Determine the [x, y] coordinate at the center of the cell enclosing the given text.  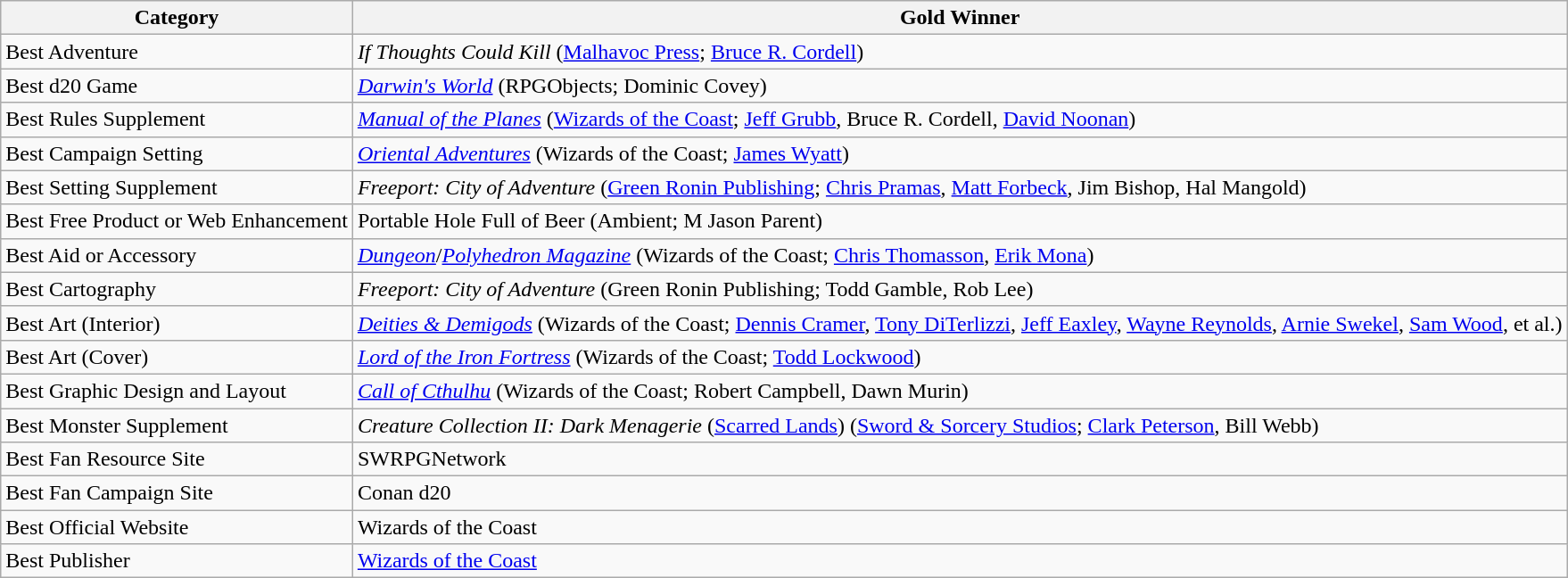
Freeport: City of Adventure (Green Ronin Publishing; Todd Gamble, Rob Lee) [960, 289]
Best Official Website [177, 527]
Manual of the Planes (Wizards of the Coast; Jeff Grubb, Bruce R. Cordell, David Noonan) [960, 120]
Best Art (Interior) [177, 323]
Gold Winner [960, 18]
Best Adventure [177, 52]
If Thoughts Could Kill (Malhavoc Press; Bruce R. Cordell) [960, 52]
SWRPGNetwork [960, 459]
Oriental Adventures (Wizards of the Coast; James Wyatt) [960, 153]
Best Setting Supplement [177, 187]
Best Aid or Accessory [177, 255]
Lord of the Iron Fortress (Wizards of the Coast; Todd Lockwood) [960, 357]
Best Graphic Design and Layout [177, 391]
Best Rules Supplement [177, 120]
Conan d20 [960, 493]
Call of Cthulhu (Wizards of the Coast; Robert Campbell, Dawn Murin) [960, 391]
Portable Hole Full of Beer (Ambient; M Jason Parent) [960, 221]
Best Publisher [177, 561]
Dungeon/Polyhedron Magazine (Wizards of the Coast; Chris Thomasson, Erik Mona) [960, 255]
Best Fan Campaign Site [177, 493]
Best Free Product or Web Enhancement [177, 221]
Freeport: City of Adventure (Green Ronin Publishing; Chris Pramas, Matt Forbeck, Jim Bishop, Hal Mangold) [960, 187]
Best d20 Game [177, 86]
Best Monster Supplement [177, 425]
Deities & Demigods (Wizards of the Coast; Dennis Cramer, Tony DiTerlizzi, Jeff Eaxley, Wayne Reynolds, Arnie Swekel, Sam Wood, et al.) [960, 323]
Best Campaign Setting [177, 153]
Darwin's World (RPGObjects; Dominic Covey) [960, 86]
Best Cartography [177, 289]
Creature Collection II: Dark Menagerie (Scarred Lands) (Sword & Sorcery Studios; Clark Peterson, Bill Webb) [960, 425]
Category [177, 18]
Best Art (Cover) [177, 357]
Best Fan Resource Site [177, 459]
